From the cell containing the given text, extract its center point as [X, Y] coordinate. 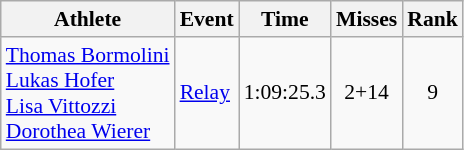
1:09:25.3 [285, 93]
Athlete [88, 19]
Thomas BormoliniLukas HoferLisa VittozziDorothea Wierer [88, 93]
Rank [432, 19]
Event [207, 19]
9 [432, 93]
Time [285, 19]
2+14 [366, 93]
Relay [207, 93]
Misses [366, 19]
